Scan for the cell matching the given text and deliver its [X, Y] coordinate at center. 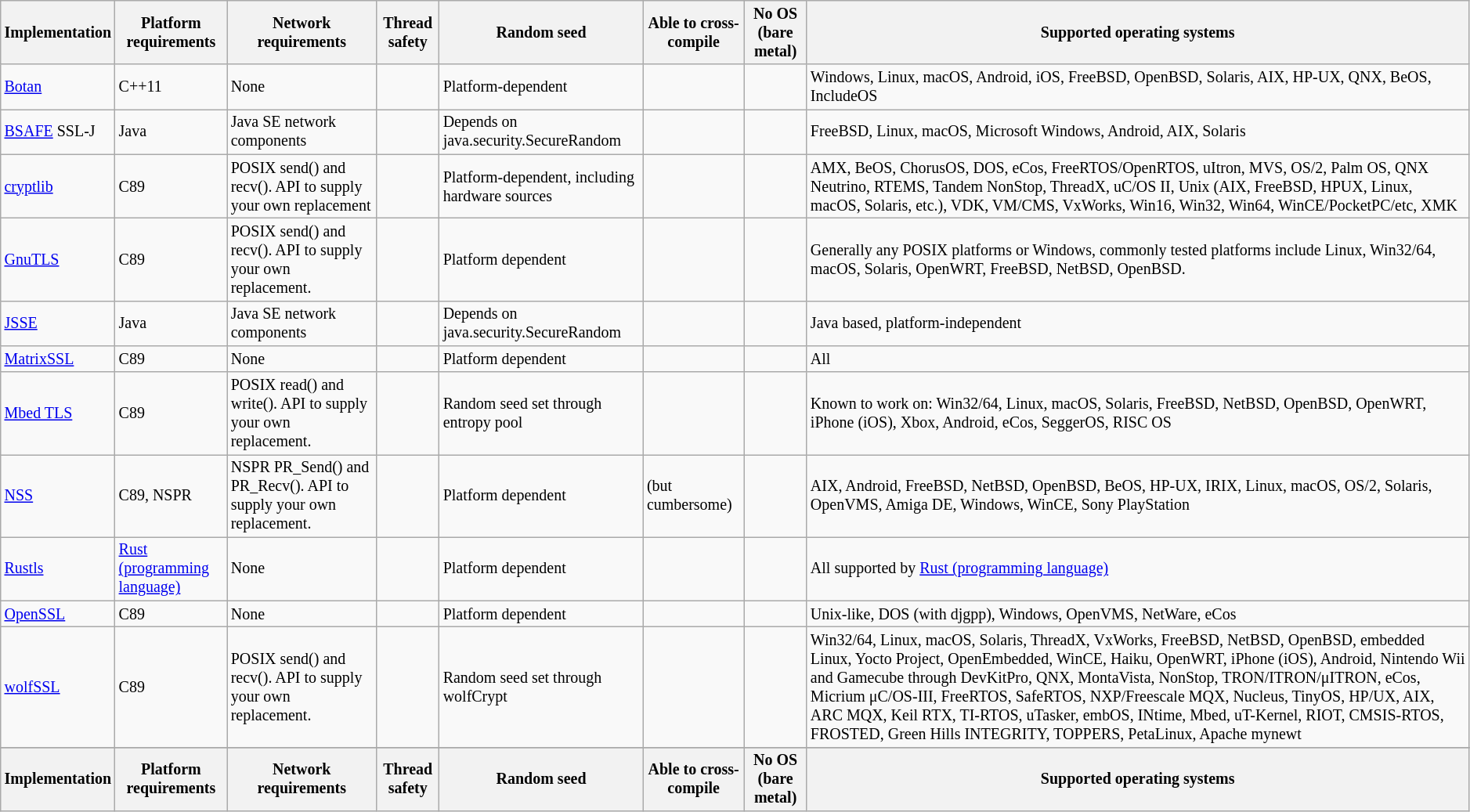
POSIX read() and write(). API to supply your own replacement. [302, 413]
OpenSSL [58, 614]
Unix-like, DOS (with djgpp), Windows, OpenVMS, NetWare, eCos [1137, 614]
MatrixSSL [58, 359]
GnuTLS [58, 260]
Random seed set through entropy pool [541, 413]
FreeBSD, Linux, macOS, Microsoft Windows, Android, AIX, Solaris [1137, 132]
BSAFE SSL-J [58, 132]
cryptlib [58, 186]
wolfSSL [58, 687]
Mbed TLS [58, 413]
All supported by Rust (programming language) [1137, 568]
Random seed set through wolfCrypt [541, 687]
JSSE [58, 323]
Java based, platform-independent [1137, 323]
C89, NSPR [171, 496]
All [1137, 359]
Rust (programming language) [171, 568]
Known to work on: Win32/64, Linux, macOS, Solaris, FreeBSD, NetBSD, OpenBSD, OpenWRT, iPhone (iOS), Xbox, Android, eCos, SeggerOS, RISC OS [1137, 413]
Rustls [58, 568]
NSS [58, 496]
Windows, Linux, macOS, Android, iOS, FreeBSD, OpenBSD, Solaris, AIX, HP-UX, QNX, BeOS, IncludeOS [1137, 88]
NSPR PR_Send() and PR_Recv(). API to supply your own replacement. [302, 496]
C++11 [171, 88]
Platform-dependent, including hardware sources [541, 186]
POSIX send() and recv(). API to supply your own replacement [302, 186]
Botan [58, 88]
(but cumbersome) [694, 496]
AIX, Android, FreeBSD, NetBSD, OpenBSD, BeOS, HP-UX, IRIX, Linux, macOS, OS/2, Solaris, OpenVMS, Amiga DE, Windows, WinCE, Sony PlayStation [1137, 496]
Platform-dependent [541, 88]
Generally any POSIX platforms or Windows, commonly tested platforms include Linux, Win32/64, macOS, Solaris, OpenWRT, FreeBSD, NetBSD, OpenBSD. [1137, 260]
